Capture the cell that displays the provided text and extract its (x, y) central coordinate. 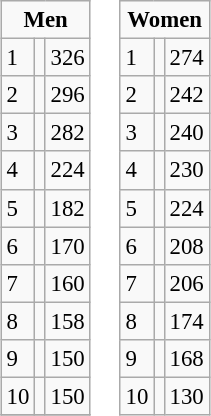
242 (186, 95)
282 (68, 133)
182 (68, 208)
Women (164, 20)
240 (186, 133)
168 (186, 358)
158 (68, 321)
Men (46, 20)
208 (186, 246)
274 (186, 58)
230 (186, 170)
326 (68, 58)
160 (68, 283)
174 (186, 321)
296 (68, 95)
130 (186, 396)
170 (68, 246)
206 (186, 283)
